For the text-containing cell, return its midpoint in [X, Y] coordinate format. 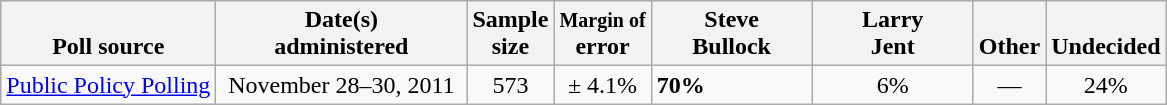
Undecided [1106, 34]
573 [510, 85]
Poll source [108, 34]
6% [892, 85]
24% [1106, 85]
Other [1009, 34]
LarryJent [892, 34]
— [1009, 85]
Samplesize [510, 34]
70% [732, 85]
± 4.1% [602, 85]
Date(s)administered [342, 34]
Public Policy Polling [108, 85]
Margin oferror [602, 34]
November 28–30, 2011 [342, 85]
SteveBullock [732, 34]
